Find where the given text appears and provide that cell's center as (x, y) coordinate. 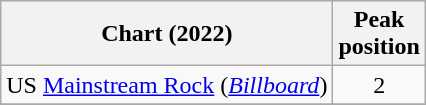
2 (379, 85)
Peakposition (379, 34)
Chart (2022) (167, 34)
US Mainstream Rock (Billboard) (167, 85)
